Locate the cell with the specified text and output its (x, y) center coordinate. 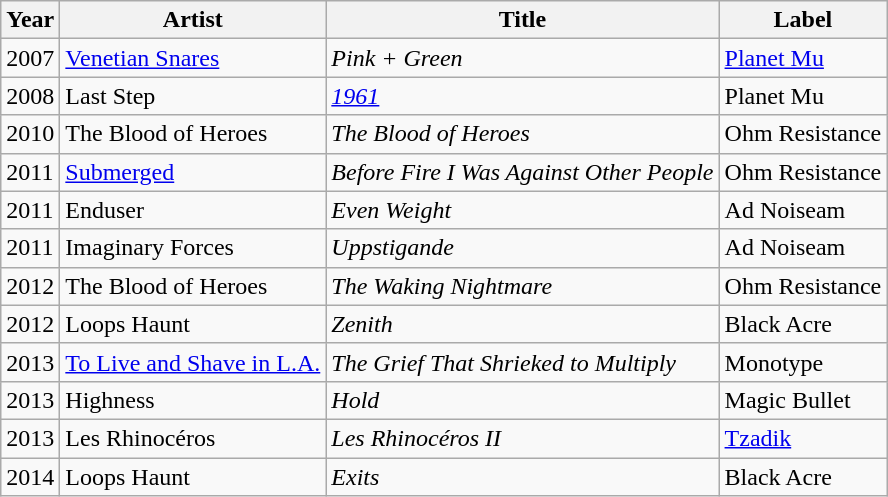
Before Fire I Was Against Other People (522, 172)
Artist (193, 20)
Les Rhinocéros (193, 438)
Even Weight (522, 210)
Uppstigande (522, 248)
Tzadik (803, 438)
Enduser (193, 210)
Highness (193, 400)
The Waking Nightmare (522, 286)
Venetian Snares (193, 58)
Monotype (803, 362)
Hold (522, 400)
Zenith (522, 324)
Title (522, 20)
2007 (30, 58)
Magic Bullet (803, 400)
Pink + Green (522, 58)
To Live and Shave in L.A. (193, 362)
Last Step (193, 96)
2008 (30, 96)
1961 (522, 96)
Les Rhinocéros II (522, 438)
Exits (522, 477)
Imaginary Forces (193, 248)
Label (803, 20)
2010 (30, 134)
The Grief That Shrieked to Multiply (522, 362)
Year (30, 20)
2014 (30, 477)
Submerged (193, 172)
